Pinpoint the cell where the given text exists, returning its (x, y) midpoint coordinate. 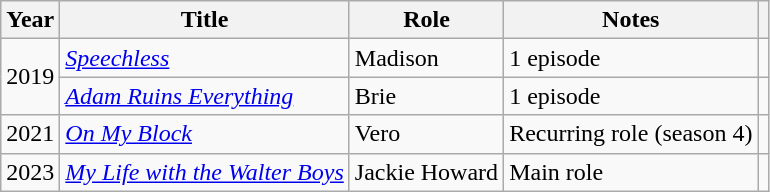
2023 (30, 172)
Recurring role (season 4) (631, 134)
Vero (426, 134)
Jackie Howard (426, 172)
Main role (631, 172)
Madison (426, 58)
2021 (30, 134)
Role (426, 20)
My Life with the Walter Boys (204, 172)
Speechless (204, 58)
Brie (426, 96)
Adam Ruins Everything (204, 96)
Year (30, 20)
2019 (30, 77)
On My Block (204, 134)
Title (204, 20)
Notes (631, 20)
